Capture the cell that displays the provided text and extract its (X, Y) central coordinate. 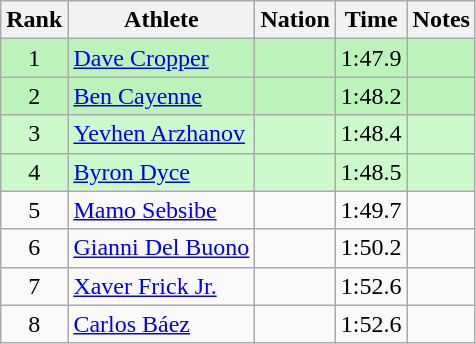
1:48.5 (371, 172)
1 (34, 58)
3 (34, 134)
Notes (441, 20)
6 (34, 248)
2 (34, 96)
1:48.2 (371, 96)
Rank (34, 20)
1:49.7 (371, 210)
4 (34, 172)
Gianni Del Buono (162, 248)
Nation (295, 20)
Yevhen Arzhanov (162, 134)
8 (34, 324)
Carlos Báez (162, 324)
Ben Cayenne (162, 96)
Mamo Sebsibe (162, 210)
Time (371, 20)
1:48.4 (371, 134)
7 (34, 286)
Athlete (162, 20)
Xaver Frick Jr. (162, 286)
Dave Cropper (162, 58)
5 (34, 210)
Byron Dyce (162, 172)
1:50.2 (371, 248)
1:47.9 (371, 58)
